Find where the given text appears and provide that cell's center as [x, y] coordinate. 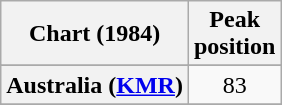
Australia (KMR) [95, 85]
Chart (1984) [95, 34]
83 [234, 85]
Peakposition [234, 34]
